Determine the (X, Y) coordinate at the center of the cell enclosing the given text.  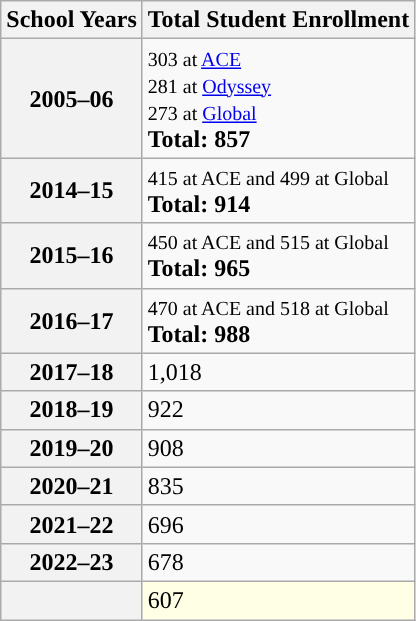
835 (278, 486)
2020–21 (72, 486)
696 (278, 524)
1,018 (278, 372)
470 at ACE and 518 at GlobalTotal: 988 (278, 320)
415 at ACE and 499 at GlobalTotal: 914 (278, 190)
908 (278, 448)
303 at ACE281 at Odyssey273 at GlobalTotal: 857 (278, 98)
2015–16 (72, 256)
450 at ACE and 515 at GlobalTotal: 965 (278, 256)
2014–15 (72, 190)
2005–06 (72, 98)
678 (278, 562)
2021–22 (72, 524)
607 (278, 600)
2017–18 (72, 372)
2022–23 (72, 562)
2018–19 (72, 410)
School Years (72, 20)
Total Student Enrollment (278, 20)
922 (278, 410)
2019–20 (72, 448)
2016–17 (72, 320)
